Locate the cell with the specified text and output its (X, Y) center coordinate. 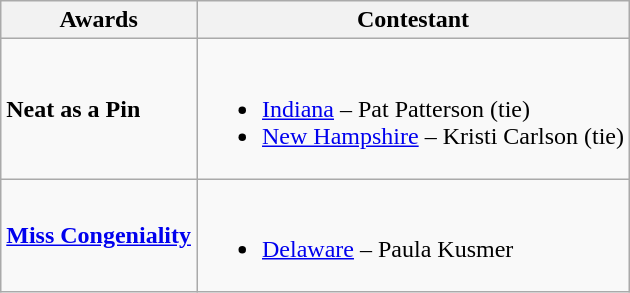
Awards (99, 20)
Miss Congeniality (99, 236)
Indiana – Pat Patterson (tie) New Hampshire – Kristi Carlson (tie) (412, 109)
Delaware – Paula Kusmer (412, 236)
Contestant (412, 20)
Neat as a Pin (99, 109)
